Detect which cell encompasses the target text, then output its (X, Y) center coordinate. 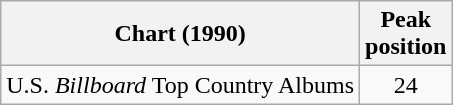
Chart (1990) (180, 34)
24 (406, 85)
Peakposition (406, 34)
U.S. Billboard Top Country Albums (180, 85)
